Extract the [x, y] coordinate from the center of the cell holding the provided text.  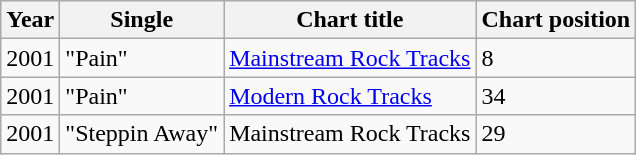
8 [556, 58]
Chart title [350, 20]
Year [30, 20]
Modern Rock Tracks [350, 96]
"Steppin Away" [142, 134]
34 [556, 96]
29 [556, 134]
Chart position [556, 20]
Single [142, 20]
